For the text-containing cell, return its midpoint in [X, Y] coordinate format. 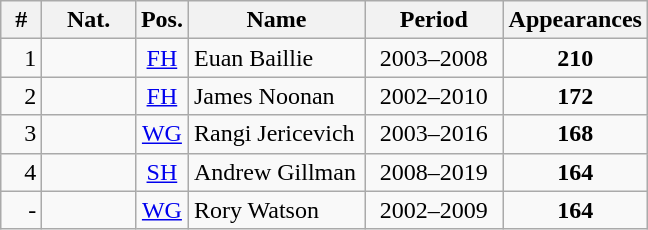
168 [575, 134]
2 [22, 96]
James Noonan [276, 96]
Nat. [89, 20]
172 [575, 96]
Appearances [575, 20]
Andrew Gillman [276, 172]
Pos. [162, 20]
SH [162, 172]
Name [276, 20]
2008–2019 [434, 172]
4 [22, 172]
# [22, 20]
3 [22, 134]
Rory Watson [276, 210]
Rangi Jericevich [276, 134]
Euan Baillie [276, 58]
2002–2010 [434, 96]
2002–2009 [434, 210]
- [22, 210]
210 [575, 58]
2003–2016 [434, 134]
2003–2008 [434, 58]
Period [434, 20]
1 [22, 58]
